Find where the given text appears and provide that cell's center as (X, Y) coordinate. 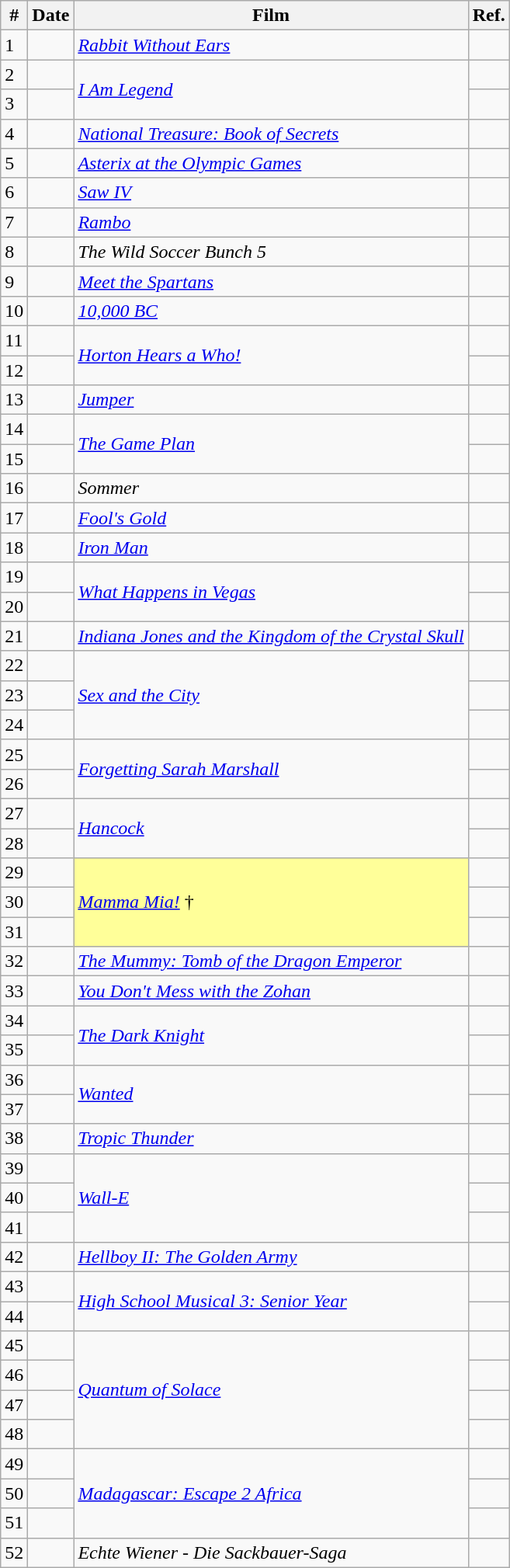
# (14, 16)
15 (14, 459)
High School Musical 3: Senior Year (271, 1301)
32 (14, 961)
47 (14, 1405)
34 (14, 1020)
Ref. (489, 16)
27 (14, 813)
23 (14, 695)
Hellboy II: The Golden Army (271, 1257)
50 (14, 1493)
3 (14, 104)
Jumper (271, 400)
2 (14, 75)
Mamma Mia! † (271, 902)
4 (14, 134)
Fool's Gold (271, 518)
Film (271, 16)
I Am Legend (271, 89)
Forgetting Sarah Marshall (271, 769)
48 (14, 1434)
30 (14, 902)
49 (14, 1464)
8 (14, 252)
Iron Man (271, 548)
43 (14, 1286)
Quantum of Solace (271, 1390)
You Don't Mess with the Zohan (271, 991)
24 (14, 725)
36 (14, 1080)
16 (14, 488)
35 (14, 1050)
33 (14, 991)
Rambo (271, 222)
51 (14, 1523)
26 (14, 784)
22 (14, 666)
The Game Plan (271, 444)
7 (14, 222)
Saw IV (271, 193)
13 (14, 400)
Madagascar: Escape 2 Africa (271, 1493)
Tropic Thunder (271, 1139)
52 (14, 1552)
Sex and the City (271, 695)
9 (14, 281)
The Mummy: Tomb of the Dragon Emperor (271, 961)
Indiana Jones and the Kingdom of the Crystal Skull (271, 636)
28 (14, 843)
Hancock (271, 828)
Wanted (271, 1094)
25 (14, 754)
29 (14, 873)
5 (14, 163)
1 (14, 45)
Horton Hears a Who! (271, 355)
Rabbit Without Ears (271, 45)
Echte Wiener - Die Sackbauer-Saga (271, 1552)
21 (14, 636)
10,000 BC (271, 311)
The Wild Soccer Bunch 5 (271, 252)
Meet the Spartans (271, 281)
Date (51, 16)
18 (14, 548)
6 (14, 193)
39 (14, 1168)
11 (14, 340)
12 (14, 370)
37 (14, 1109)
40 (14, 1198)
14 (14, 429)
National Treasure: Book of Secrets (271, 134)
42 (14, 1257)
The Dark Knight (271, 1035)
17 (14, 518)
38 (14, 1139)
Wall-E (271, 1198)
Sommer (271, 488)
44 (14, 1316)
46 (14, 1375)
45 (14, 1346)
What Happens in Vegas (271, 592)
20 (14, 607)
31 (14, 932)
41 (14, 1227)
Asterix at the Olympic Games (271, 163)
10 (14, 311)
19 (14, 577)
